Return [X, Y] of the center of cell containing provided text 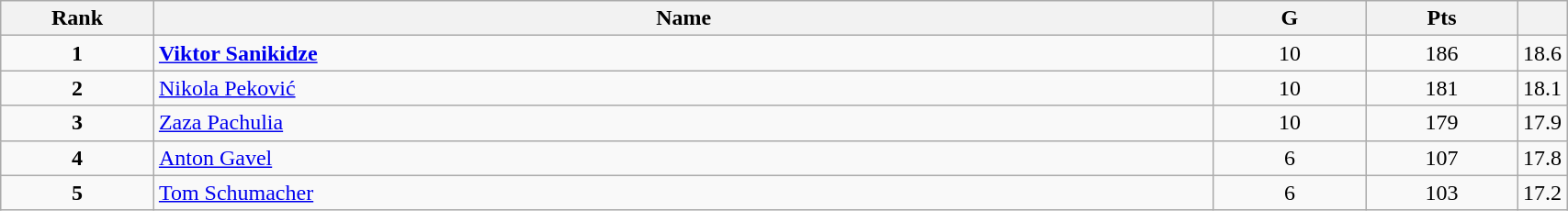
5 [77, 193]
18.6 [1543, 53]
186 [1442, 53]
Zaza Pachulia [683, 123]
3 [77, 123]
107 [1442, 158]
179 [1442, 123]
4 [77, 158]
Nikola Peković [683, 88]
Pts [1442, 18]
18.1 [1543, 88]
181 [1442, 88]
2 [77, 88]
Tom Schumacher [683, 193]
Anton Gavel [683, 158]
17.2 [1543, 193]
G [1290, 18]
17.8 [1543, 158]
1 [77, 53]
103 [1442, 193]
Viktor Sanikidze [683, 53]
Name [683, 18]
17.9 [1543, 123]
Rank [77, 18]
